From the cell containing the given text, extract its center point as [x, y] coordinate. 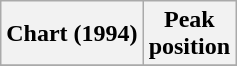
Chart (1994) [72, 34]
Peakposition [189, 34]
